Detect which cell encompasses the target text, then output its (x, y) center coordinate. 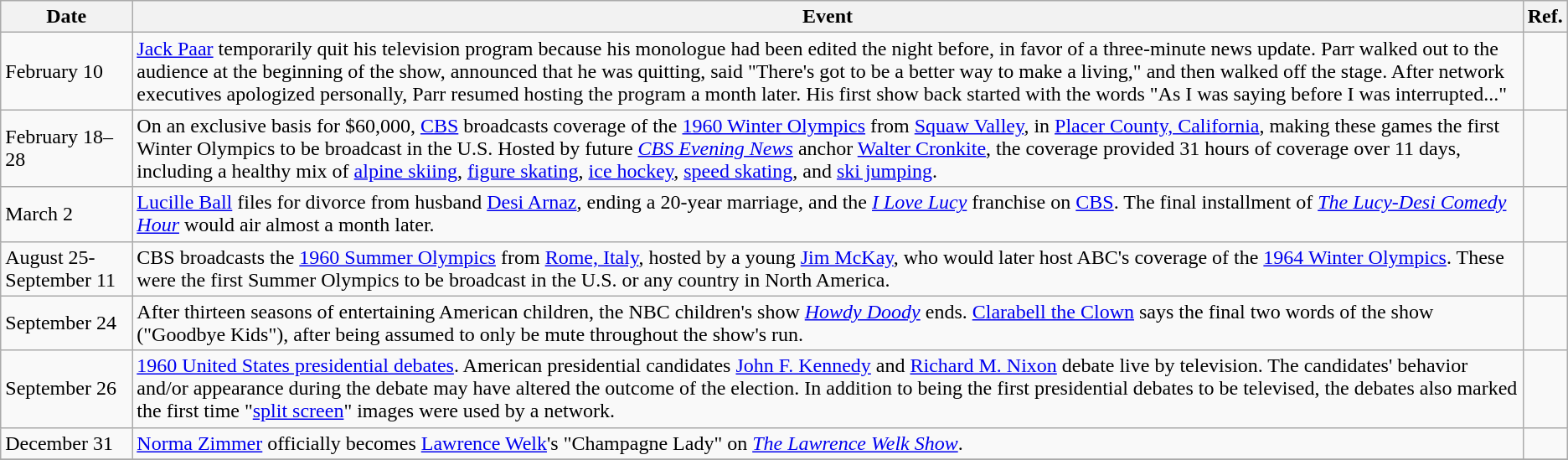
February 10 (67, 71)
Norma Zimmer officially becomes Lawrence Welk's "Champagne Lady" on The Lawrence Welk Show. (828, 443)
Date (67, 17)
September 26 (67, 389)
February 18–28 (67, 148)
Ref. (1545, 17)
March 2 (67, 214)
August 25-September 11 (67, 268)
Event (828, 17)
December 31 (67, 443)
September 24 (67, 323)
